Locate the cell with the specified text and output its [X, Y] center coordinate. 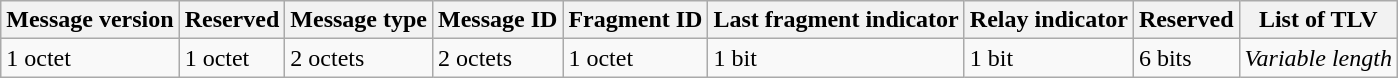
List of TLV [1318, 20]
Message version [90, 20]
Last fragment indicator [836, 20]
Message type [359, 20]
Message ID [498, 20]
Variable length [1318, 58]
Relay indicator [1048, 20]
Fragment ID [636, 20]
6 bits [1186, 58]
